Output the [x, y] coordinate of the center of the cell containing the given text.  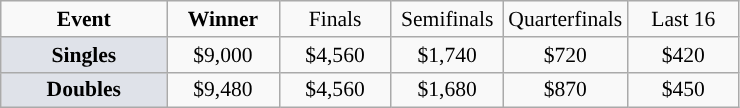
$9,000 [223, 55]
Finals [335, 19]
Quarterfinals [565, 19]
Singles [84, 55]
$450 [683, 90]
$1,680 [447, 90]
$9,480 [223, 90]
$720 [565, 55]
$420 [683, 55]
Event [84, 19]
Doubles [84, 90]
Semifinals [447, 19]
Last 16 [683, 19]
Winner [223, 19]
$870 [565, 90]
$1,740 [447, 55]
